Scan for the cell matching the given text and deliver its [x, y] coordinate at center. 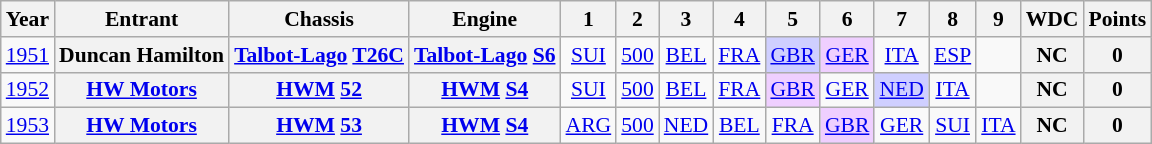
HWM 53 [319, 126]
1 [589, 19]
Entrant [142, 19]
WDC [1052, 19]
6 [848, 19]
Engine [485, 19]
Points [1118, 19]
2 [638, 19]
7 [901, 19]
Talbot-Lago T26C [319, 55]
1952 [28, 90]
Duncan Hamilton [142, 55]
Talbot-Lago S6 [485, 55]
1953 [28, 126]
4 [739, 19]
Chassis [319, 19]
8 [952, 19]
Year [28, 19]
1951 [28, 55]
5 [792, 19]
HWM 52 [319, 90]
ESP [952, 55]
3 [686, 19]
ARG [589, 126]
9 [998, 19]
